Determine the (x, y) coordinate at the center of the cell enclosing the given text.  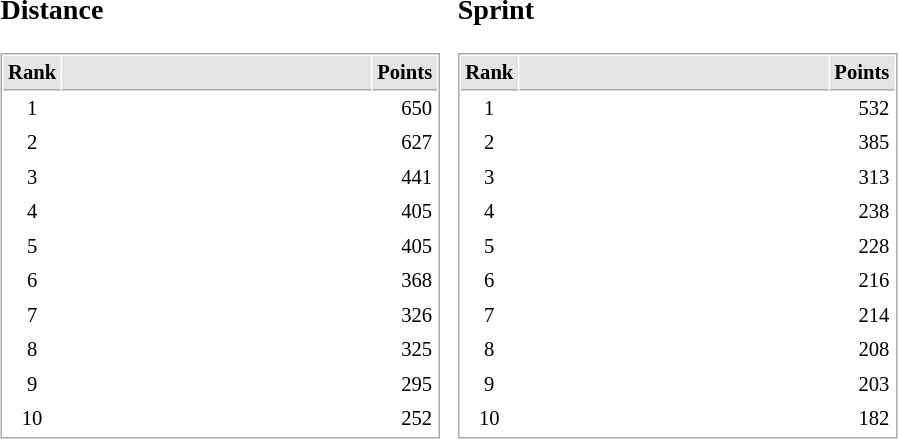
385 (862, 144)
203 (862, 386)
441 (405, 178)
627 (405, 144)
650 (405, 110)
216 (862, 282)
368 (405, 282)
238 (862, 212)
532 (862, 110)
326 (405, 316)
313 (862, 178)
295 (405, 386)
208 (862, 350)
182 (862, 420)
252 (405, 420)
228 (862, 248)
214 (862, 316)
325 (405, 350)
